Return [X, Y] of the center of cell containing provided text 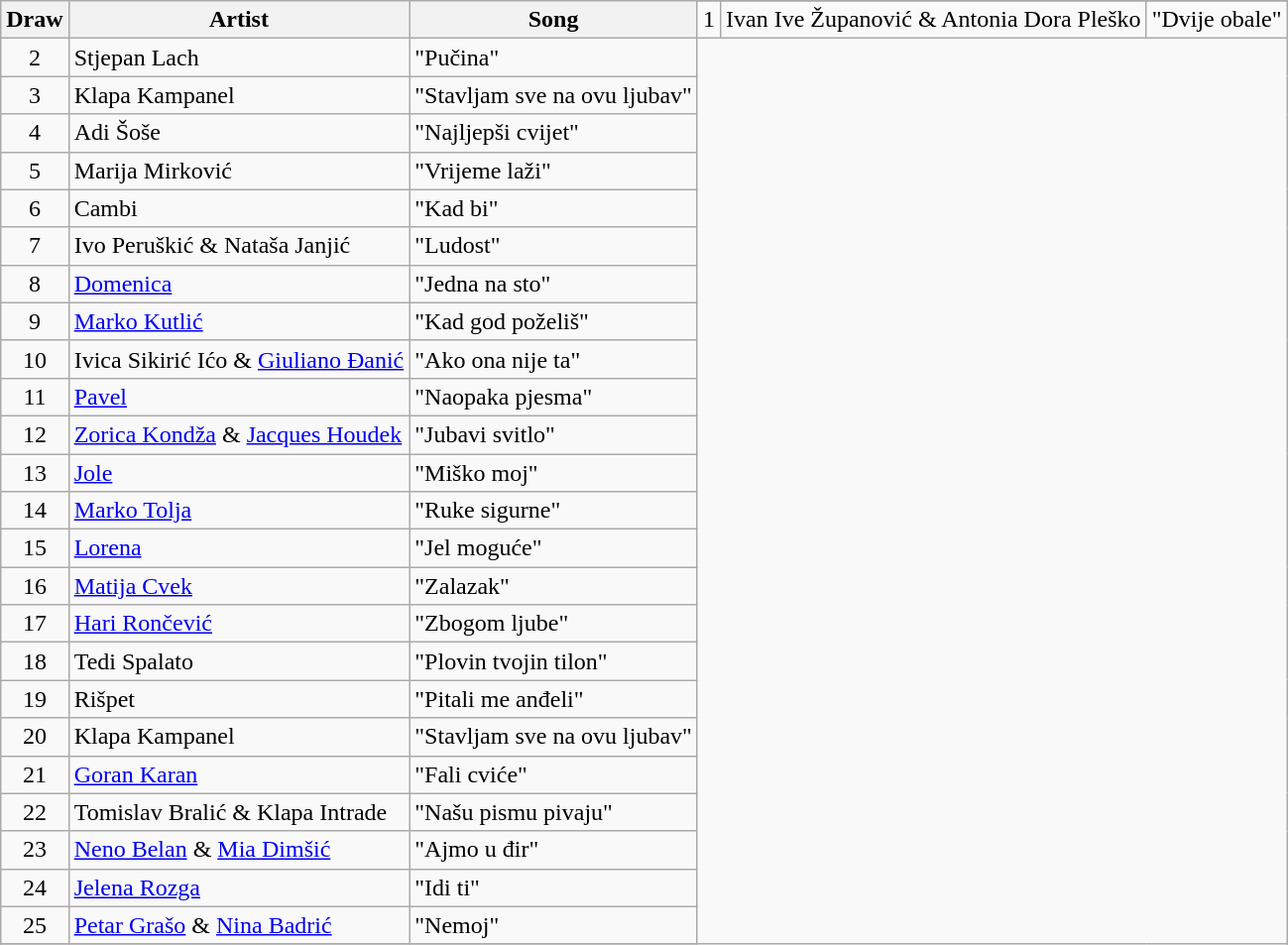
19 [35, 699]
"Jel moguće" [553, 548]
"Nemoj" [553, 925]
"Zalazak" [553, 586]
9 [35, 321]
"Jedna na sto" [553, 284]
"Kad god poželiš" [553, 321]
15 [35, 548]
Marko Kutlić [239, 321]
Pavel [239, 397]
5 [35, 171]
Goran Karan [239, 774]
Rišpet [239, 699]
23 [35, 850]
Adi Šoše [239, 133]
"Fali cviće" [553, 774]
21 [35, 774]
Matija Cvek [239, 586]
Ivo Peruškić & Nataša Janjić [239, 246]
"Ruke sigurne" [553, 511]
10 [35, 359]
"Zbogom ljube" [553, 624]
Lorena [239, 548]
3 [35, 95]
"Našu pismu pivaju" [553, 812]
18 [35, 661]
20 [35, 737]
Marija Mirković [239, 171]
17 [35, 624]
Tedi Spalato [239, 661]
6 [35, 208]
1 [708, 20]
Zorica Kondža & Jacques Houdek [239, 434]
Neno Belan & Mia Dimšić [239, 850]
Artist [239, 20]
"Naopaka pjesma" [553, 397]
14 [35, 511]
"Idi ti" [553, 887]
Stjepan Lach [239, 58]
Jelena Rozga [239, 887]
"Pitali me anđeli" [553, 699]
"Ako ona nije ta" [553, 359]
Marko Tolja [239, 511]
Hari Rončević [239, 624]
Petar Grašo & Nina Badrić [239, 925]
Jole [239, 473]
"Dvije obale" [1217, 20]
Ivica Sikirić Ićo & Giuliano Đanić [239, 359]
"Plovin tvojin tilon" [553, 661]
Tomislav Bralić & Klapa Intrade [239, 812]
"Vrijeme laži" [553, 171]
Cambi [239, 208]
25 [35, 925]
13 [35, 473]
2 [35, 58]
8 [35, 284]
"Ludost" [553, 246]
11 [35, 397]
Domenica [239, 284]
"Pučina" [553, 58]
24 [35, 887]
"Jubavi svitlo" [553, 434]
Draw [35, 20]
16 [35, 586]
7 [35, 246]
4 [35, 133]
"Kad bi" [553, 208]
12 [35, 434]
Song [553, 20]
22 [35, 812]
"Ajmo u đir" [553, 850]
Ivan Ive Županović & Antonia Dora Pleško [933, 20]
"Miško moj" [553, 473]
"Najljepši cvijet" [553, 133]
